Search for the cell housing the specified text and yield its (x, y) center coordinate. 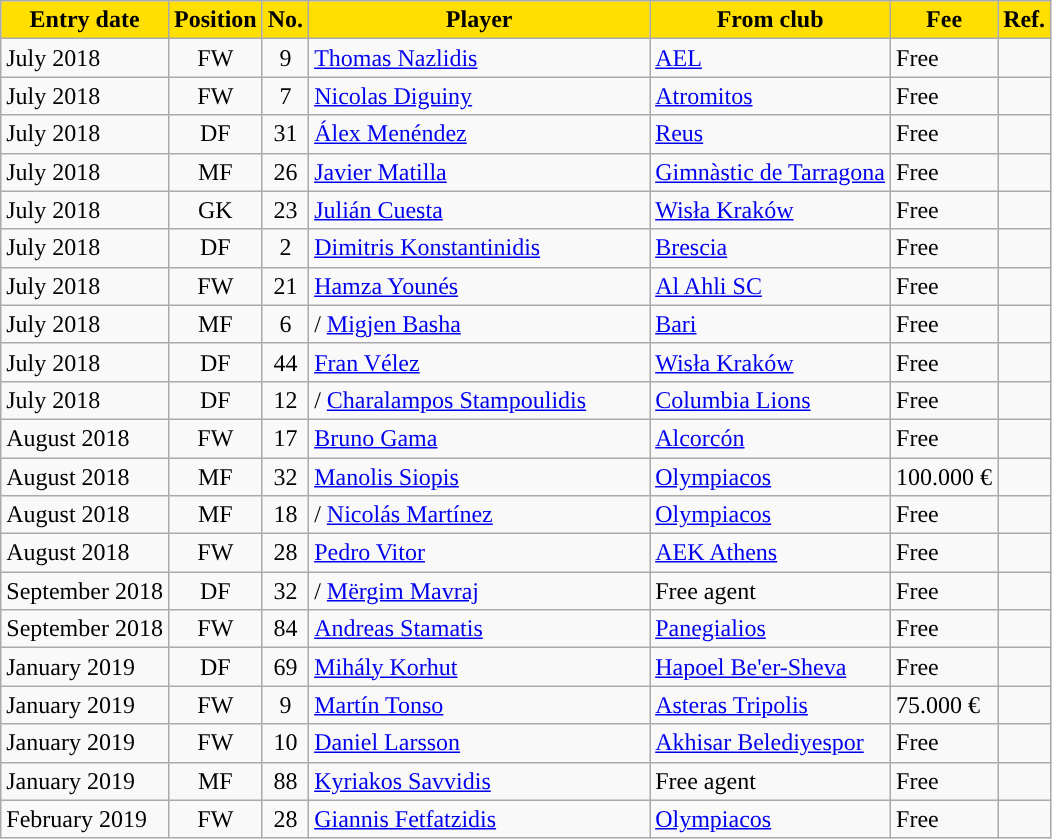
Hamza Younés (480, 286)
69 (285, 667)
17 (285, 438)
Panegialios (770, 629)
Kyriakos Savvidis (480, 781)
84 (285, 629)
/ Charalampos Stampoulidis (480, 400)
Javier Matilla (480, 172)
100.000 € (944, 477)
Alcorcón (770, 438)
12 (285, 400)
Asteras Tripolis (770, 705)
Hapoel Be'er-Sheva (770, 667)
Fee (944, 20)
February 2019 (85, 819)
Entry date (85, 20)
Akhisar Belediyespor (770, 743)
AEL (770, 58)
Columbia Lions (770, 400)
Bruno Gama (480, 438)
Brescia (770, 248)
Julián Cuesta (480, 210)
Álex Menéndez (480, 134)
Atromitos (770, 96)
Bari (770, 324)
18 (285, 515)
From club (770, 20)
75.000 € (944, 705)
23 (285, 210)
2 (285, 248)
No. (285, 20)
Manolis Siopis (480, 477)
Martín Tonso (480, 705)
44 (285, 362)
21 (285, 286)
26 (285, 172)
7 (285, 96)
Pedro Vitor (480, 553)
AEK Athens (770, 553)
Gimnàstic de Tarragona (770, 172)
10 (285, 743)
Nicolas Diguiny (480, 96)
88 (285, 781)
/ Nicolás Martínez (480, 515)
Giannis Fetfatzidis (480, 819)
GK (215, 210)
Fran Vélez (480, 362)
Mihály Korhut (480, 667)
6 (285, 324)
Thomas Nazlidis (480, 58)
Dimitris Konstantinidis (480, 248)
Al Ahli SC (770, 286)
/ Mërgim Mavraj (480, 591)
/ Migjen Basha (480, 324)
Andreas Stamatis (480, 629)
Ref. (1024, 20)
Player (480, 20)
Reus (770, 134)
Position (215, 20)
31 (285, 134)
Daniel Larsson (480, 743)
